Scan for the cell matching the given text and deliver its (x, y) coordinate at center. 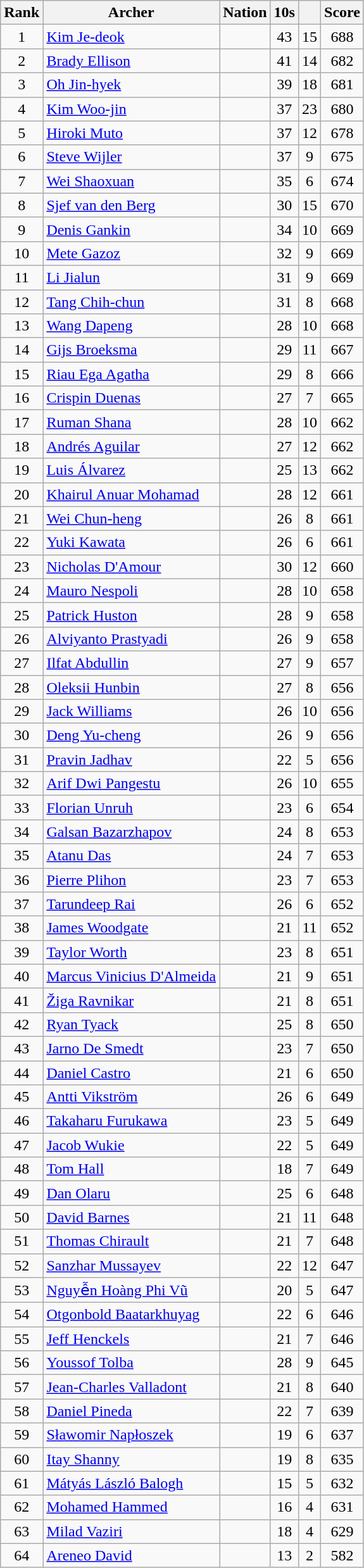
688 (342, 37)
680 (342, 109)
Itay Shanny (132, 1459)
33 (22, 808)
632 (342, 1483)
63 (22, 1531)
675 (342, 157)
Luis Álvarez (132, 470)
Rank (22, 13)
49 (22, 1193)
667 (342, 350)
Nation (245, 13)
Andrés Aguilar (132, 446)
Score (342, 13)
17 (22, 422)
Milad Vaziri (132, 1531)
59 (22, 1435)
47 (22, 1145)
654 (342, 808)
Tang Chih-chun (132, 302)
50 (22, 1217)
635 (342, 1459)
Alviyanto Prastyadi (132, 639)
670 (342, 205)
52 (22, 1265)
665 (342, 398)
Yuki Kawata (132, 543)
Galsan Bazarzhapov (132, 832)
10s (284, 13)
61 (22, 1483)
Thomas Chirault (132, 1241)
Tarundeep Rai (132, 904)
Ruman Shana (132, 422)
Pravin Jadhav (132, 760)
Tom Hall (132, 1169)
Sławomir Napłoszek (132, 1435)
Nguyễn Hoàng Phi Vũ (132, 1290)
682 (342, 61)
36 (22, 880)
44 (22, 1073)
Dan Olaru (132, 1193)
James Woodgate (132, 928)
629 (342, 1531)
48 (22, 1169)
Kim Je-deok (132, 37)
Otgonbold Baatarkhuyag (132, 1315)
40 (22, 976)
Sjef van den Berg (132, 205)
681 (342, 85)
Riau Ega Agatha (132, 374)
Hiroki Muto (132, 133)
631 (342, 1507)
Ryan Tyack (132, 1024)
Pierre Plihon (132, 880)
Taylor Worth (132, 952)
Wei Chun-heng (132, 518)
45 (22, 1097)
62 (22, 1507)
38 (22, 928)
64 (22, 1555)
Mátyás László Balogh (132, 1483)
Mete Gazoz (132, 253)
Denis Gankin (132, 229)
637 (342, 1435)
678 (342, 133)
Kim Woo-jin (132, 109)
57 (22, 1387)
Gijs Broeksma (132, 350)
Deng Yu-cheng (132, 736)
Daniel Castro (132, 1073)
Khairul Anuar Mohamad (132, 494)
Brady Ellison (132, 61)
Patrick Huston (132, 615)
Areneo David (132, 1555)
Marcus Vinicius D'Almeida (132, 976)
54 (22, 1315)
Li Jialun (132, 277)
Arif Dwi Pangestu (132, 784)
42 (22, 1024)
582 (342, 1555)
Oh Jin-hyek (132, 85)
Jean-Charles Valladont (132, 1387)
Crispin Duenas (132, 398)
640 (342, 1387)
645 (342, 1363)
53 (22, 1290)
Mohamed Hammed (132, 1507)
666 (342, 374)
Oleksii Hunbin (132, 687)
Jarno De Smedt (132, 1048)
1 (22, 37)
Ilfat Abdullin (132, 663)
639 (342, 1411)
Daniel Pineda (132, 1411)
Wang Dapeng (132, 326)
Atanu Das (132, 856)
55 (22, 1339)
Wei Shaoxuan (132, 181)
Florian Unruh (132, 808)
Nicholas D'Amour (132, 567)
Mauro Nespoli (132, 591)
674 (342, 181)
Archer (132, 13)
Takaharu Furukawa (132, 1121)
Antti Vikström (132, 1097)
3 (22, 85)
Jack Williams (132, 712)
660 (342, 567)
David Barnes (132, 1217)
Sanzhar Mussayev (132, 1265)
Žiga Ravnikar (132, 1000)
58 (22, 1411)
60 (22, 1459)
657 (342, 663)
Jeff Henckels (132, 1339)
51 (22, 1241)
56 (22, 1363)
Steve Wijler (132, 157)
Youssof Tolba (132, 1363)
Jacob Wukie (132, 1145)
46 (22, 1121)
655 (342, 784)
